Capture the cell that displays the provided text and extract its (X, Y) central coordinate. 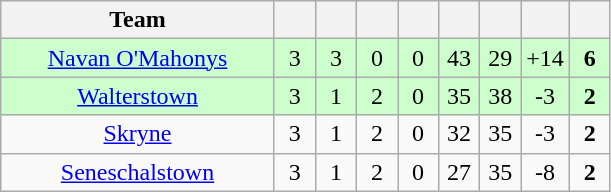
Skryne (138, 134)
Navan O'Mahonys (138, 58)
Walterstown (138, 96)
32 (460, 134)
38 (500, 96)
-8 (546, 172)
Seneschalstown (138, 172)
43 (460, 58)
29 (500, 58)
Team (138, 20)
6 (590, 58)
27 (460, 172)
+14 (546, 58)
